Pinpoint the cell where the given text exists, returning its (X, Y) midpoint coordinate. 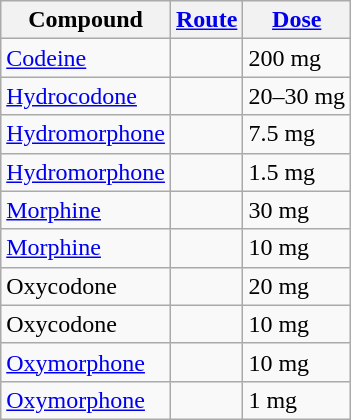
Compound (86, 20)
Hydrocodone (86, 96)
Dose (297, 20)
20 mg (297, 286)
30 mg (297, 210)
1.5 mg (297, 172)
1 mg (297, 400)
Codeine (86, 58)
20–30 mg (297, 96)
7.5 mg (297, 134)
200 mg (297, 58)
Route (206, 20)
